From the cell containing the given text, extract its center point as [x, y] coordinate. 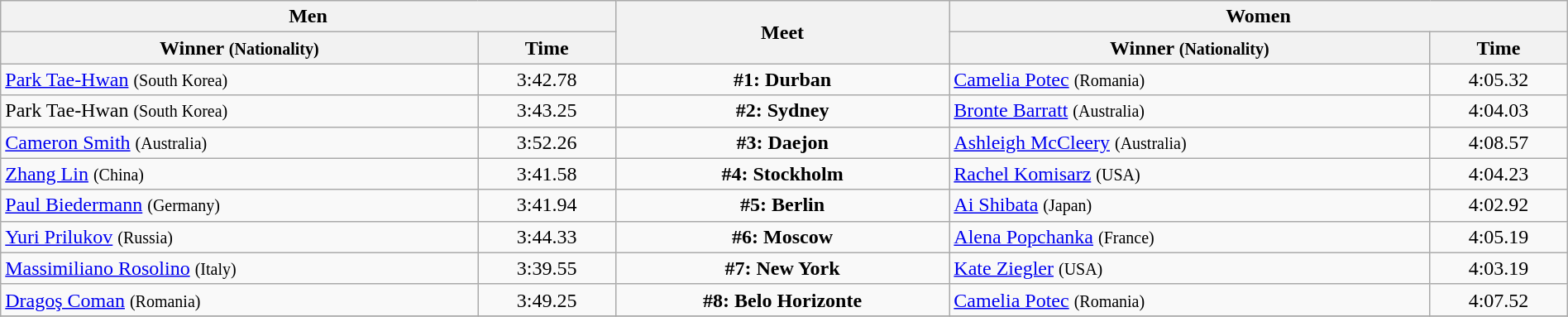
Ai Shibata (Japan) [1189, 205]
4:04.23 [1499, 174]
3:41.58 [547, 174]
Women [1259, 17]
#4: Stockholm [782, 174]
Alena Popchanka (France) [1189, 237]
4:05.19 [1499, 237]
3:42.78 [547, 79]
3:49.25 [547, 300]
4:02.92 [1499, 205]
Massimiliano Rosolino (Italy) [240, 268]
Cameron Smith (Australia) [240, 142]
#7: New York [782, 268]
4:05.32 [1499, 79]
Zhang Lin (China) [240, 174]
Men [308, 17]
4:03.19 [1499, 268]
Dragoş Coman (Romania) [240, 300]
Paul Biedermann (Germany) [240, 205]
#1: Durban [782, 79]
#3: Daejon [782, 142]
3:44.33 [547, 237]
#2: Sydney [782, 111]
Rachel Komisarz (USA) [1189, 174]
#5: Berlin [782, 205]
3:43.25 [547, 111]
4:08.57 [1499, 142]
3:52.26 [547, 142]
Yuri Prilukov (Russia) [240, 237]
3:39.55 [547, 268]
4:07.52 [1499, 300]
Bronte Barratt (Australia) [1189, 111]
Ashleigh McCleery (Australia) [1189, 142]
Meet [782, 32]
Kate Ziegler (USA) [1189, 268]
#8: Belo Horizonte [782, 300]
4:04.03 [1499, 111]
3:41.94 [547, 205]
#6: Moscow [782, 237]
